Locate the cell with the specified text and output its [X, Y] center coordinate. 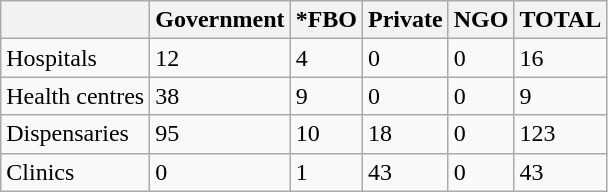
1 [326, 172]
38 [220, 96]
Dispensaries [76, 134]
10 [326, 134]
123 [560, 134]
NGO [481, 20]
4 [326, 58]
*FBO [326, 20]
16 [560, 58]
18 [406, 134]
Hospitals [76, 58]
Clinics [76, 172]
Government [220, 20]
95 [220, 134]
TOTAL [560, 20]
Health centres [76, 96]
Private [406, 20]
12 [220, 58]
